Locate the cell with the specified text and output its [x, y] center coordinate. 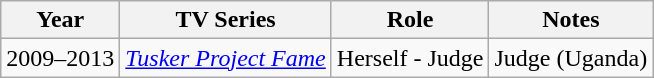
Role [410, 20]
Notes [571, 20]
Year [60, 20]
Judge (Uganda) [571, 58]
Tusker Project Fame [226, 58]
Herself - Judge [410, 58]
2009–2013 [60, 58]
TV Series [226, 20]
